Detect which cell encompasses the target text, then output its (X, Y) center coordinate. 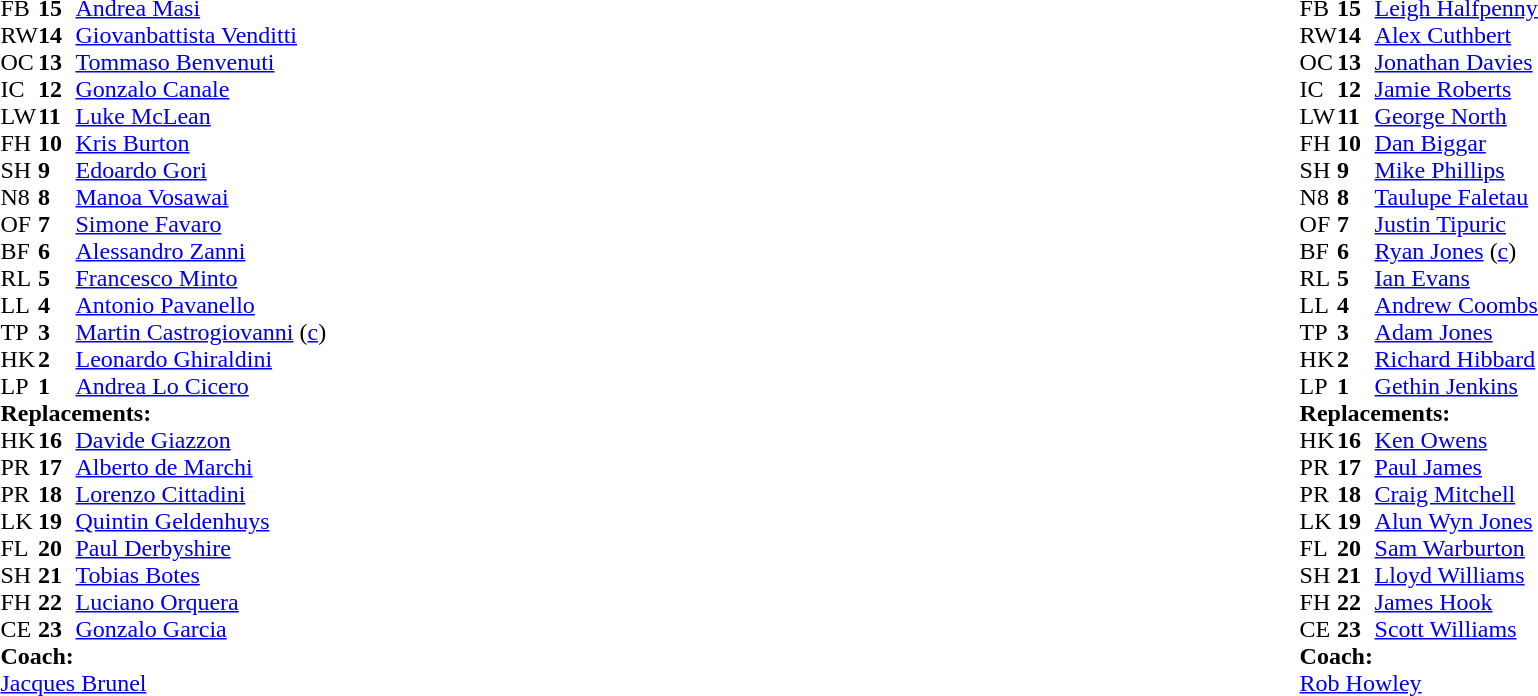
Luciano Orquera (202, 602)
Dan Biggar (1456, 144)
Simone Favaro (202, 224)
Kris Burton (202, 144)
Gonzalo Garcia (202, 630)
Taulupe Faletau (1456, 198)
Alun Wyn Jones (1456, 522)
Edoardo Gori (202, 170)
Alex Cuthbert (1456, 36)
Craig Mitchell (1456, 494)
George North (1456, 116)
Leonardo Ghiraldini (202, 360)
Sam Warburton (1456, 548)
Jonathan Davies (1456, 62)
Paul James (1456, 468)
Andrea Lo Cicero (202, 386)
Ryan Jones (c) (1456, 252)
Quintin Geldenhuys (202, 522)
Manoa Vosawai (202, 198)
Gethin Jenkins (1456, 386)
Davide Giazzon (202, 440)
Justin Tipuric (1456, 224)
Gonzalo Canale (202, 90)
Mike Phillips (1456, 170)
Francesco Minto (202, 278)
Scott Williams (1456, 630)
Tommaso Benvenuti (202, 62)
Adam Jones (1456, 332)
Tobias Botes (202, 576)
Lorenzo Cittadini (202, 494)
Alberto de Marchi (202, 468)
Luke McLean (202, 116)
Richard Hibbard (1456, 360)
Andrew Coombs (1456, 306)
Antonio Pavanello (202, 306)
Martin Castrogiovanni (c) (202, 332)
James Hook (1456, 602)
Alessandro Zanni (202, 252)
Jamie Roberts (1456, 90)
Ian Evans (1456, 278)
Paul Derbyshire (202, 548)
Giovanbattista Venditti (202, 36)
Ken Owens (1456, 440)
Lloyd Williams (1456, 576)
